Output the (X, Y) coordinate of the center of the cell containing the given text.  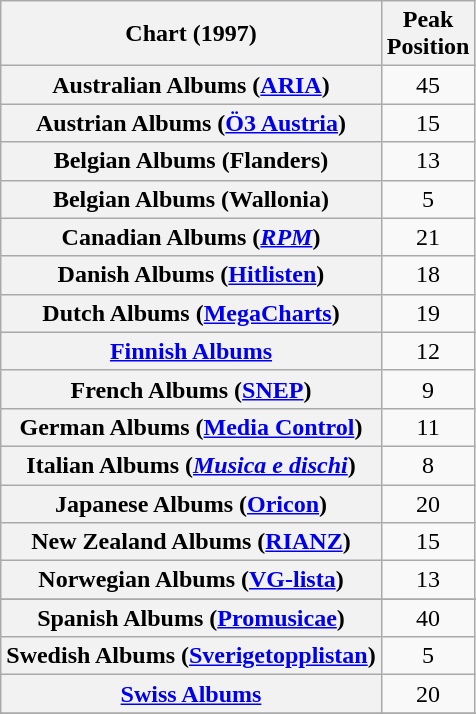
40 (428, 618)
19 (428, 313)
8 (428, 465)
Japanese Albums (Oricon) (191, 503)
Italian Albums (Musica e dischi) (191, 465)
Spanish Albums (Promusicae) (191, 618)
Canadian Albums (RPM) (191, 237)
Finnish Albums (191, 351)
18 (428, 275)
Chart (1997) (191, 34)
11 (428, 427)
New Zealand Albums (RIANZ) (191, 542)
German Albums (Media Control) (191, 427)
Belgian Albums (Flanders) (191, 161)
Norwegian Albums (VG-lista) (191, 580)
Australian Albums (ARIA) (191, 85)
Dutch Albums (MegaCharts) (191, 313)
Swiss Albums (191, 694)
45 (428, 85)
Swedish Albums (Sverigetopplistan) (191, 656)
PeakPosition (428, 34)
Belgian Albums (Wallonia) (191, 199)
21 (428, 237)
12 (428, 351)
Danish Albums (Hitlisten) (191, 275)
French Albums (SNEP) (191, 389)
Austrian Albums (Ö3 Austria) (191, 123)
9 (428, 389)
